Pinpoint the cell where the given text exists, returning its (x, y) midpoint coordinate. 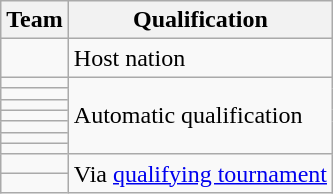
Automatic qualification (200, 116)
Team (35, 20)
Host nation (200, 58)
Via qualifying tournament (200, 173)
Qualification (200, 20)
